Output the [x, y] coordinate of the center of the cell containing the given text.  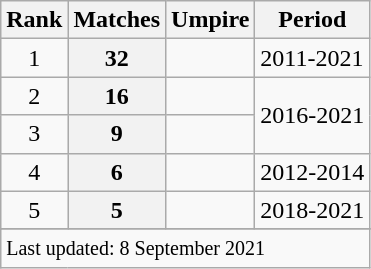
6 [117, 172]
Matches [117, 20]
Umpire [210, 20]
32 [117, 58]
16 [117, 96]
Last updated: 8 September 2021 [186, 248]
2018-2021 [312, 210]
Period [312, 20]
3 [34, 134]
2011-2021 [312, 58]
9 [117, 134]
4 [34, 172]
Rank [34, 20]
2016-2021 [312, 115]
2 [34, 96]
2012-2014 [312, 172]
1 [34, 58]
